Output the [X, Y] coordinate of the center of the cell containing the given text.  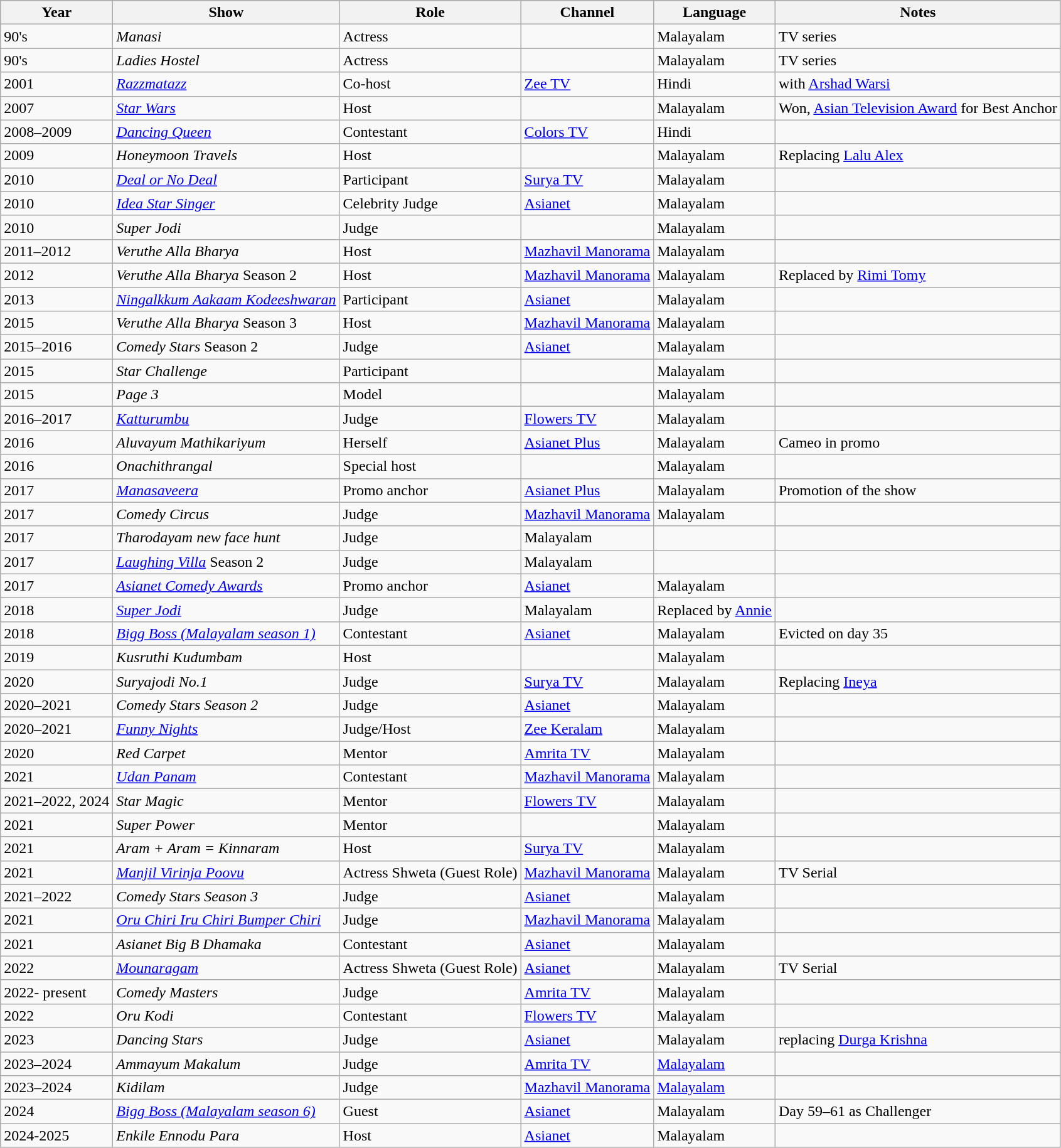
Cameo in promo [917, 443]
2024 [56, 1112]
Replacing Lalu Alex [917, 156]
Kidilam [226, 1088]
Asianet Comedy Awards [226, 586]
Comedy Stars Season 3 [226, 896]
Tharodayam new face hunt [226, 538]
2022- present [56, 992]
Notes [917, 13]
Veruthe Alla Bharya Season 3 [226, 323]
Evicted on day 35 [917, 633]
Comedy Circus [226, 514]
Kusruthi Kudumbam [226, 657]
replacing Durga Krishna [917, 1039]
Funny Nights [226, 729]
Oru Kodi [226, 1016]
Co-host [430, 84]
Star Challenge [226, 371]
Red Carpet [226, 753]
2008–2009 [56, 132]
2007 [56, 108]
Suryajodi No.1 [226, 681]
Zee TV [587, 84]
Channel [587, 13]
Udan Panam [226, 777]
Comedy Masters [226, 992]
Page 3 [226, 395]
Star Magic [226, 801]
Ladies Hostel [226, 60]
Dancing Queen [226, 132]
Razzmatazz [226, 84]
2024-2025 [56, 1135]
2011–2012 [56, 251]
Bigg Boss (Malayalam season 1) [226, 633]
Model [430, 395]
Won, Asian Television Award for Best Anchor [917, 108]
2023 [56, 1039]
Aluvayum Mathikariyum [226, 443]
2009 [56, 156]
2019 [56, 657]
Show [226, 13]
Ningalkkum Aakaam Kodeeshwaran [226, 299]
2016–2017 [56, 419]
Super Power [226, 825]
Role [430, 13]
Replaced by Rimi Tomy [917, 275]
2013 [56, 299]
Laughing Villa Season 2 [226, 562]
Replaced by Annie [715, 609]
Year [56, 13]
Mounaragam [226, 968]
Onachithrangal [226, 466]
Veruthe Alla Bharya [226, 251]
Ammayum Makalum [226, 1064]
2021–2022, 2024 [56, 801]
Deal or No Deal [226, 180]
Veruthe Alla Bharya Season 2 [226, 275]
Colors TV [587, 132]
2021–2022 [56, 896]
Aram + Aram = Kinnaram [226, 849]
Honeymoon Travels [226, 156]
Guest [430, 1112]
Manasi [226, 36]
Replacing Ineya [917, 681]
Asianet Big B Dhamaka [226, 944]
Dancing Stars [226, 1039]
2012 [56, 275]
Day 59–61 as Challenger [917, 1112]
Oru Chiri Iru Chiri Bumper Chiri [226, 920]
Bigg Boss (Malayalam season 6) [226, 1112]
Katturumbu [226, 419]
Enkile Ennodu Para [226, 1135]
Celebrity Judge [430, 203]
Special host [430, 466]
Star Wars [226, 108]
Idea Star Singer [226, 203]
Promotion of the show [917, 490]
with Arshad Warsi [917, 84]
Manjil Virinja Poovu [226, 872]
2001 [56, 84]
Judge/Host [430, 729]
Language [715, 13]
Zee Keralam [587, 729]
Herself [430, 443]
Manasaveera [226, 490]
2015–2016 [56, 347]
